Pinpoint the cell where the given text exists, returning its [X, Y] midpoint coordinate. 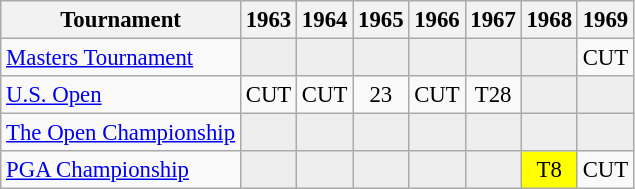
1967 [493, 20]
23 [381, 95]
T8 [549, 170]
Masters Tournament [121, 58]
1968 [549, 20]
T28 [493, 95]
1963 [268, 20]
1965 [381, 20]
1964 [325, 20]
The Open Championship [121, 133]
1969 [605, 20]
Tournament [121, 20]
U.S. Open [121, 95]
1966 [437, 20]
PGA Championship [121, 170]
